Identify which cell holds the provided text, then report its (X, Y) central coordinate. 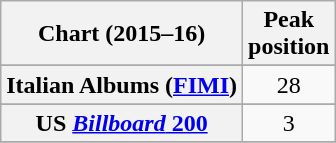
Peakposition (289, 34)
Chart (2015–16) (122, 34)
Italian Albums (FIMI) (122, 85)
28 (289, 85)
3 (289, 123)
US Billboard 200 (122, 123)
